From the cell containing the given text, extract its center point as [x, y] coordinate. 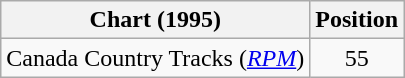
Position [357, 20]
Chart (1995) [156, 20]
Canada Country Tracks (RPM) [156, 58]
55 [357, 58]
